Locate the cell with the specified text and output its [x, y] center coordinate. 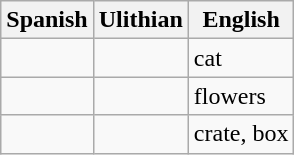
Spanish [47, 20]
cat [241, 58]
English [241, 20]
crate, box [241, 134]
flowers [241, 96]
Ulithian [140, 20]
